For the text-containing cell, return its midpoint in (x, y) coordinate format. 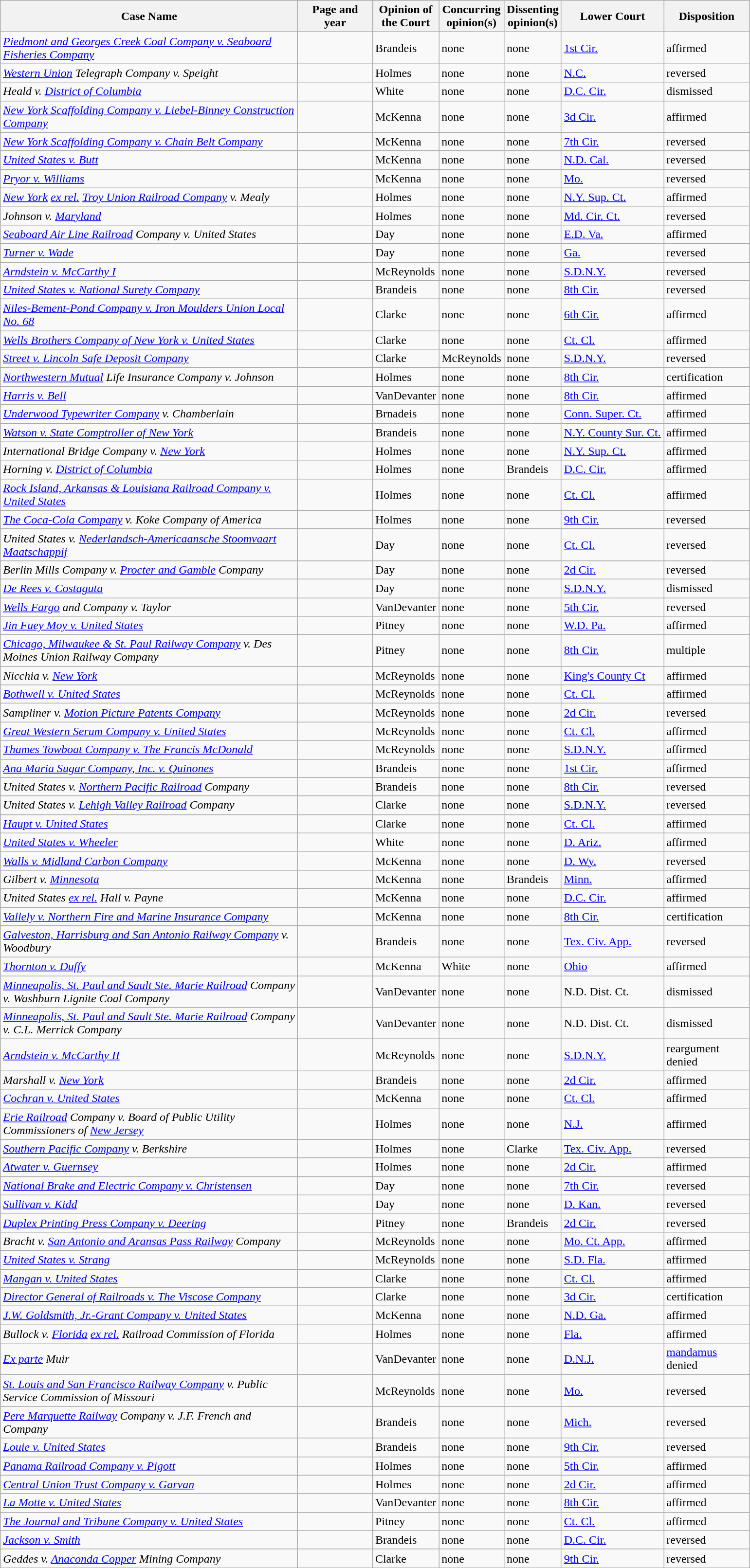
Sampliner v. Motion Picture Patents Company (149, 713)
New York Scaffolding Company v. Chain Belt Company (149, 142)
National Brake and Electric Company v. Christensen (149, 1186)
Bothwell v. United States (149, 694)
Pryor v. Williams (149, 179)
J.W. Goldsmith, Jr.-Grant Company v. United States (149, 1316)
Md. Cir. Ct. (612, 216)
mandamus denied (707, 1359)
Duplex Printing Press Company v. Deering (149, 1223)
Seaboard Air Line Railroad Company v. United States (149, 234)
N.D. Ga. (612, 1316)
Geddes v. Anaconda Copper Mining Company (149, 1558)
La Motte v. United States (149, 1503)
The Journal and Tribune Company v. United States (149, 1521)
E.D. Va. (612, 234)
D. Ariz. (612, 842)
Piedmont and Georges Creek Coal Company v. Seaboard Fisheries Company (149, 48)
Galveston, Harrisburg and San Antonio Railway Company v. Woodbury (149, 942)
Jin Fuey Moy v. United States (149, 626)
Vallely v. Northern Fire and Marine Insurance Company (149, 916)
Great Western Serum Company v. United States (149, 731)
Lower Court (612, 17)
Ga. (612, 252)
Johnson v. Maryland (149, 216)
Minneapolis, St. Paul and Sault Ste. Marie Railroad Company v. Washburn Lignite Coal Company (149, 991)
Minn. (612, 879)
Ex parte Muir (149, 1359)
Concurring opinion(s) (472, 17)
King's County Ct (612, 676)
N.Y. County Sur. Ct. (612, 433)
Heald v. District of Columbia (149, 91)
Page and year (335, 17)
Panama Railroad Company v. Pigott (149, 1466)
United States v. Wheeler (149, 842)
Conn. Super. Ct. (612, 414)
Thames Towboat Company v. The Francis McDonald (149, 750)
N.C. (612, 73)
Niles-Bement-Pond Company v. Iron Moulders Union Local No. 68 (149, 315)
Turner v. Wade (149, 252)
Arndstein v. McCarthy I (149, 271)
Southern Pacific Company v. Berkshire (149, 1149)
Gilbert v. Minnesota (149, 879)
Berlin Mills Company v. Procter and Gamble Company (149, 570)
Brnadeis (405, 414)
Mangan v. United States (149, 1278)
St. Louis and San Francisco Railway Company v. Public Service Commission of Missouri (149, 1390)
Bracht v. San Antonio and Aransas Pass Railway Company (149, 1241)
Marshall v. New York (149, 1080)
New York ex rel. Troy Union Railroad Company v. Mealy (149, 197)
Central Union Trust Company v. Garvan (149, 1484)
Jackson v. Smith (149, 1540)
Disposition (707, 17)
United States v. Butt (149, 160)
Case Name (149, 17)
Northwestern Mutual Life Insurance Company v. Johnson (149, 377)
D. Kan. (612, 1204)
Bullock v. Florida ex rel. Railroad Commission of Florida (149, 1334)
Thornton v. Duffy (149, 967)
Fla. (612, 1334)
W.D. Pa. (612, 626)
Wells Brothers Company of New York v. United States (149, 340)
6th Cir. (612, 315)
Underwood Typewriter Company v. Chamberlain (149, 414)
The Coca-Cola Company v. Koke Company of America (149, 520)
United States v. Lehigh Valley Railroad Company (149, 805)
De Rees v. Costaguta (149, 588)
Cochran v. United States (149, 1099)
S.D. Fla. (612, 1260)
United States ex rel. Hall v. Payne (149, 898)
International Bridge Company v. New York (149, 451)
United States v. Strang (149, 1260)
N.J. (612, 1124)
Horning v. District of Columbia (149, 469)
Haupt v. United States (149, 824)
Nicchia v. New York (149, 676)
Louie v. United States (149, 1447)
Atwater v. Guernsey (149, 1167)
Chicago, Milwaukee & St. Paul Railway Company v. Des Moines Union Railway Company (149, 651)
D.N.J. (612, 1359)
N.D. Cal. (612, 160)
D. Wy. (612, 861)
Mich. (612, 1423)
Street v. Lincoln Safe Deposit Company (149, 359)
multiple (707, 651)
Arndstein v. McCarthy II (149, 1055)
Erie Railroad Company v. Board of Public Utility Commissioners of New Jersey (149, 1124)
Wells Fargo and Company v. Taylor (149, 607)
New York Scaffolding Company v. Liebel-Binney Construction Company (149, 117)
Mo. Ct. App. (612, 1241)
Western Union Telegraph Company v. Speight (149, 73)
Minneapolis, St. Paul and Sault Ste. Marie Railroad Company v. C.L. Merrick Company (149, 1024)
reargument denied (707, 1055)
Walls v. Midland Carbon Company (149, 861)
Harris v. Bell (149, 396)
Sullivan v. Kidd (149, 1204)
Rock Island, Arkansas & Louisiana Railroad Company v. United States (149, 494)
United States v. Northern Pacific Railroad Company (149, 787)
Opinion of the Court (405, 17)
Dissenting opinion(s) (532, 17)
Ana Maria Sugar Company, Inc. v. Quinones (149, 768)
Pere Marquette Railway Company v. J.F. French and Company (149, 1423)
United States v. National Surety Company (149, 290)
Director General of Railroads v. The Viscose Company (149, 1297)
Ohio (612, 967)
United States v. Nederlandsch-Americaansche Stoomvaart Maatschappij (149, 545)
Watson v. State Comptroller of New York (149, 433)
